Determine the (X, Y) coordinate at the center of the cell enclosing the given text.  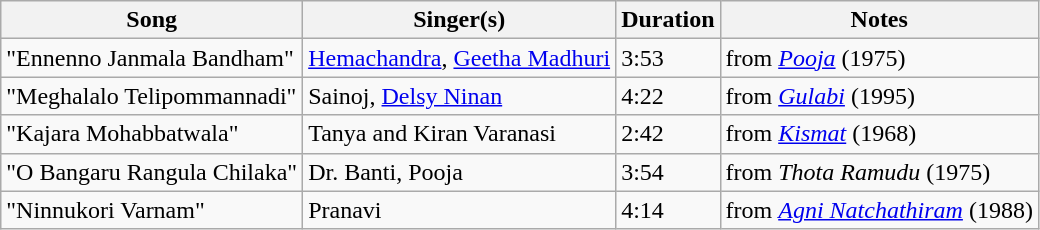
from Gulabi (1995) (879, 96)
"Meghalalo Telipommannadi" (152, 96)
Singer(s) (460, 20)
Sainoj, Delsy Ninan (460, 96)
"Ennenno Janmala Bandham" (152, 58)
Duration (668, 20)
Pranavi (460, 210)
4:22 (668, 96)
Notes (879, 20)
from Agni Natchathiram (1988) (879, 210)
from Pooja (1975) (879, 58)
Hemachandra, Geetha Madhuri (460, 58)
3:54 (668, 172)
Dr. Banti, Pooja (460, 172)
"Ninnukori Varnam" (152, 210)
Song (152, 20)
3:53 (668, 58)
"O Bangaru Rangula Chilaka" (152, 172)
2:42 (668, 134)
from Thota Ramudu (1975) (879, 172)
Tanya and Kiran Varanasi (460, 134)
from Kismat (1968) (879, 134)
4:14 (668, 210)
"Kajara Mohabbatwala" (152, 134)
